Detect which cell encompasses the target text, then output its (x, y) center coordinate. 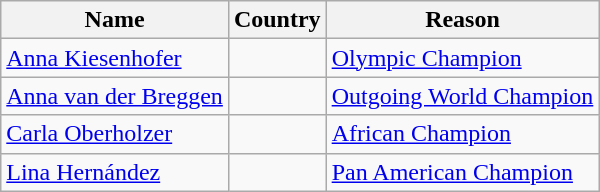
Outgoing World Champion (462, 96)
Pan American Champion (462, 172)
Name (115, 20)
Anna Kiesenhofer (115, 58)
Country (277, 20)
Reason (462, 20)
Lina Hernández (115, 172)
Anna van der Breggen (115, 96)
Olympic Champion (462, 58)
Carla Oberholzer (115, 134)
African Champion (462, 134)
